For the text-containing cell, return its midpoint in [X, Y] coordinate format. 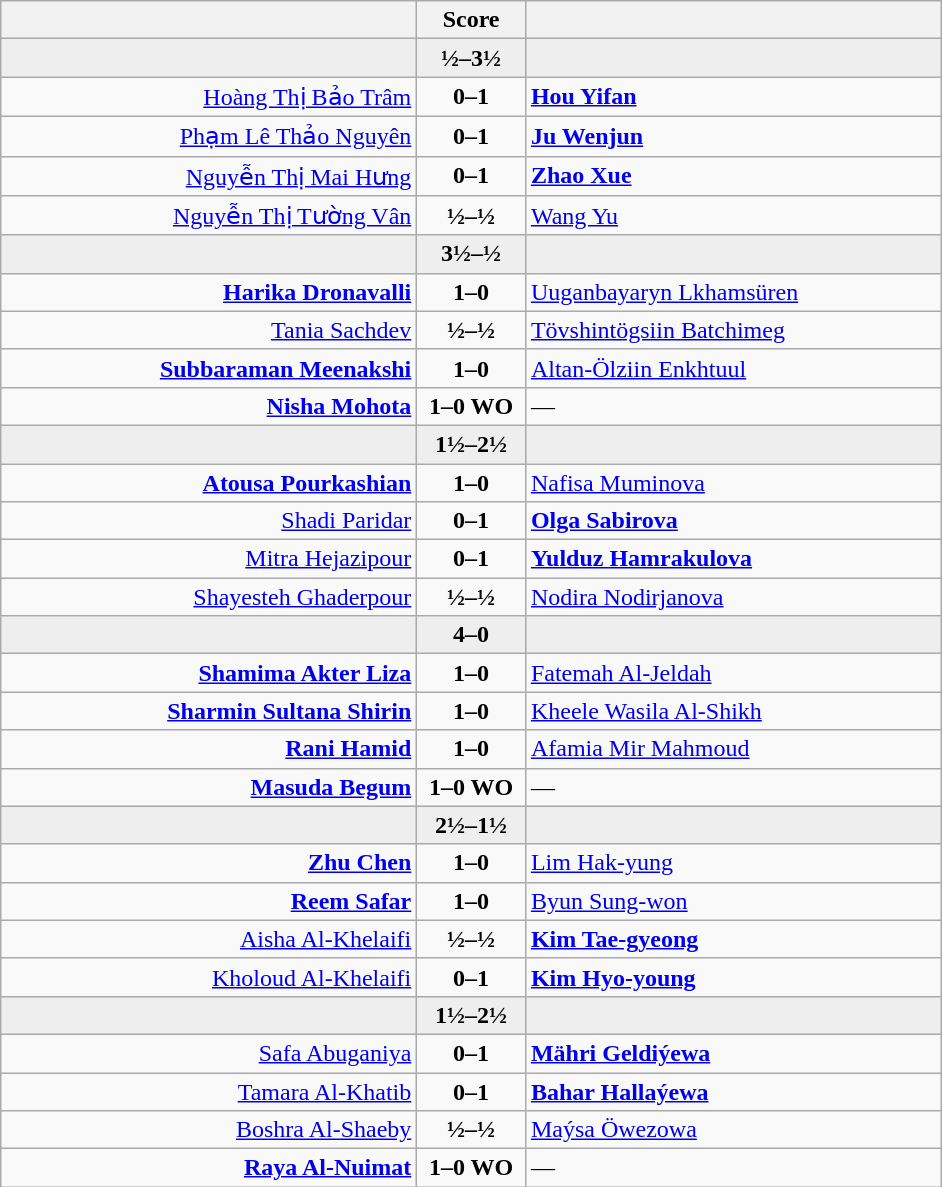
Score [472, 20]
Zhao Xue [733, 176]
Bahar Hallaýewa [733, 1091]
½–3½ [472, 58]
Mitra Hejazipour [209, 559]
Atousa Pourkashian [209, 483]
2½–1½ [472, 825]
Maýsa Öwezowa [733, 1130]
Aisha Al-Khelaifi [209, 939]
Reem Safar [209, 901]
Uuganbayaryn Lkhamsüren [733, 292]
Tania Sachdev [209, 330]
Kholoud Al-Khelaifi [209, 977]
Kim Hyo-young [733, 977]
Kheele Wasila Al-Shikh [733, 711]
Fatemah Al-Jeldah [733, 673]
Byun Sung-won [733, 901]
Masuda Begum [209, 787]
Wang Yu [733, 216]
Tamara Al-Khatib [209, 1091]
3½–½ [472, 254]
Lim Hak-yung [733, 863]
Boshra Al-Shaeby [209, 1130]
Olga Sabirova [733, 521]
Subbaraman Meenakshi [209, 368]
Nguyễn Thị Mai Hưng [209, 176]
Nguyễn Thị Tường Vân [209, 216]
Raya Al-Nuimat [209, 1168]
Safa Abuganiya [209, 1053]
Nodira Nodirjanova [733, 597]
Nisha Mohota [209, 406]
Shayesteh Ghaderpour [209, 597]
Zhu Chen [209, 863]
Tövshintögsiin Batchimeg [733, 330]
Nafisa Muminova [733, 483]
Hou Yifan [733, 97]
Altan-Ölziin Enkhtuul [733, 368]
4–0 [472, 635]
Mähri Geldiýewa [733, 1053]
Shamima Akter Liza [209, 673]
Rani Hamid [209, 749]
Afamia Mir Mahmoud [733, 749]
Shadi Paridar [209, 521]
Kim Tae-gyeong [733, 939]
Sharmin Sultana Shirin [209, 711]
Yulduz Hamrakulova [733, 559]
Hoàng Thị Bảo Trâm [209, 97]
Harika Dronavalli [209, 292]
Ju Wenjun [733, 136]
Phạm Lê Thảo Nguyên [209, 136]
